Capture the cell that displays the provided text and extract its [x, y] central coordinate. 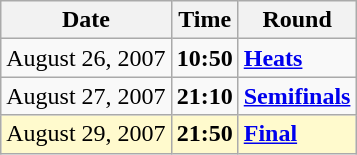
Final [297, 134]
21:10 [204, 96]
21:50 [204, 134]
August 29, 2007 [86, 134]
Round [297, 20]
August 27, 2007 [86, 96]
10:50 [204, 58]
Time [204, 20]
Semifinals [297, 96]
Heats [297, 58]
August 26, 2007 [86, 58]
Date [86, 20]
